Pinpoint the cell where the given text exists, returning its [X, Y] midpoint coordinate. 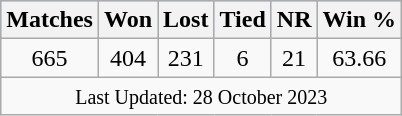
NR [294, 20]
21 [294, 58]
6 [242, 58]
Won [128, 20]
Tied [242, 20]
404 [128, 58]
231 [186, 58]
665 [50, 58]
Lost [186, 20]
63.66 [360, 58]
Last Updated: 28 October 2023 [202, 96]
Win % [360, 20]
Matches [50, 20]
